Return (x, y) of the center of cell containing provided text 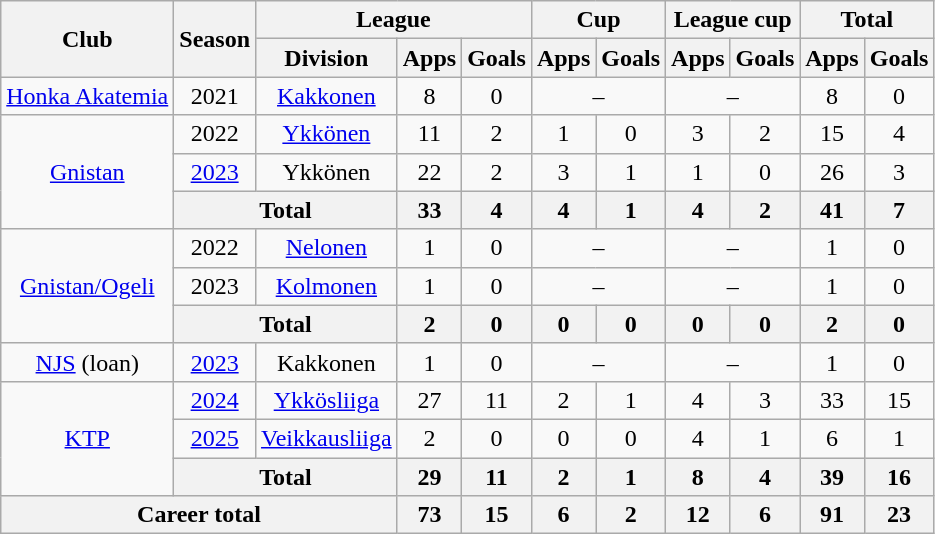
Club (88, 39)
23 (899, 515)
22 (429, 172)
26 (832, 172)
91 (832, 515)
Career total (199, 515)
Veikkausliiga (327, 438)
Honka Akatemia (88, 96)
41 (832, 210)
Ykkösliiga (327, 400)
League cup (733, 20)
16 (899, 477)
2025 (215, 438)
12 (698, 515)
2021 (215, 96)
2024 (215, 400)
73 (429, 515)
Nelonen (327, 248)
Cup (598, 20)
NJS (loan) (88, 362)
League (394, 20)
Season (215, 39)
Gnistan/Ogeli (88, 286)
Division (327, 58)
39 (832, 477)
KTP (88, 438)
7 (899, 210)
27 (429, 400)
Gnistan (88, 172)
29 (429, 477)
Kolmonen (327, 286)
